Determine the [X, Y] coordinate at the center of the cell enclosing the given text.  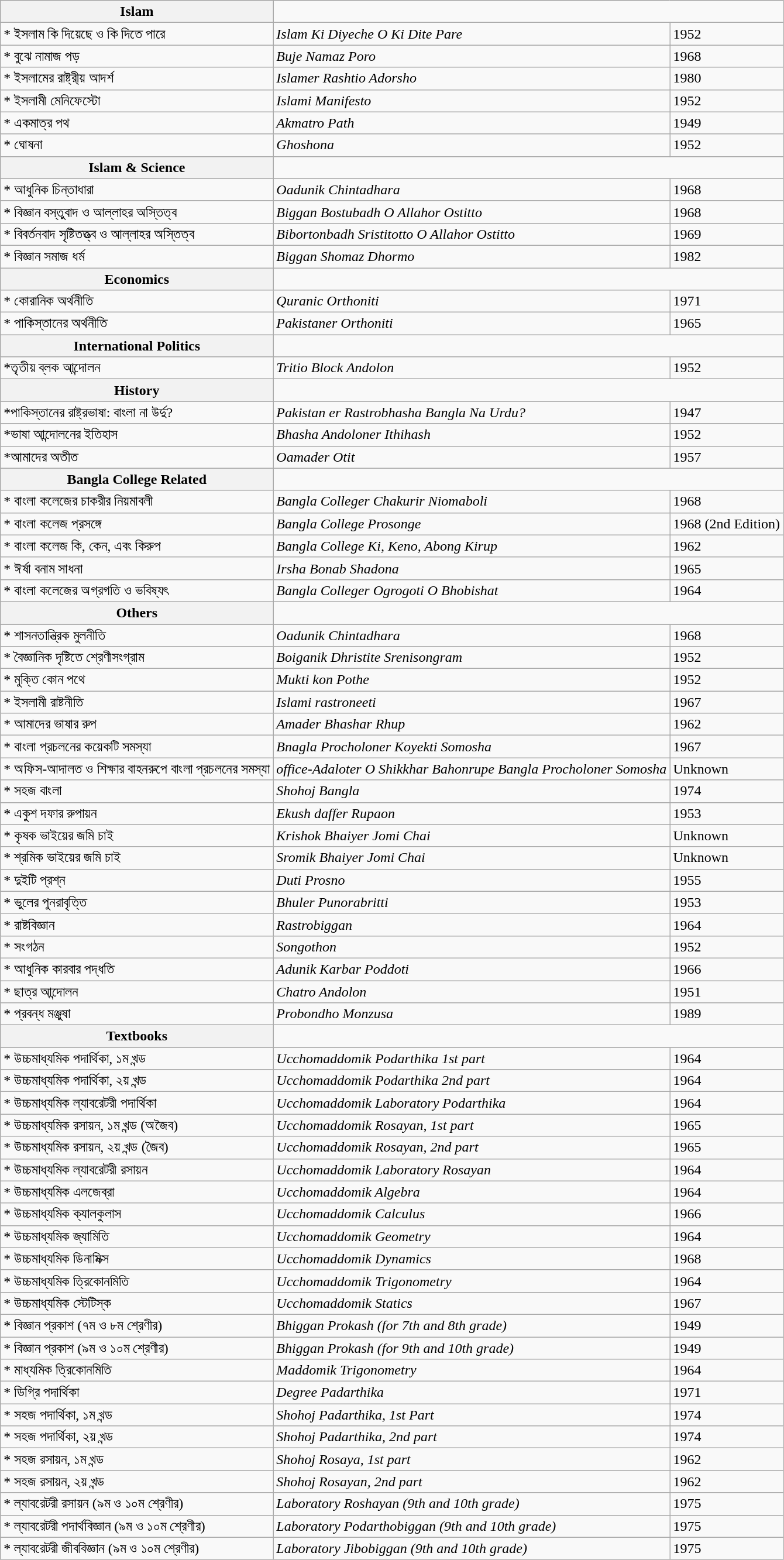
* বিজ্ঞান প্রকাশ (৯ম ও ১০ম শ্রেণীর) [137, 1348]
Bnagla Procholoner Koyekti Somosha [472, 747]
Shohoj Bangla [472, 791]
Ucchomaddomik Algebra [472, 1192]
Laboratory Podarthobiggan (9th and 10th grade) [472, 1526]
* অফিস-আদালত ও শিক্ষার বাহনরুপে বাংলা প্রচলনের সমস্যা [137, 769]
* বাংলা কলেজের অগ্রগতি ও ভবিষ্যৎ [137, 590]
Others [137, 613]
* ঈর্ষা বনাম সাধনা [137, 568]
* সহজ পদার্থিকা, ২য় খন্ড [137, 1437]
1982 [727, 256]
* ভুলের পুনরাবৃত্তি [137, 902]
* উচ্চমাধ্যমিক পদার্থিকা, ১ম খন্ড [137, 1059]
* মুক্তি কোন পথে [137, 680]
Ucchomaddomik Laboratory Rosayan [472, 1170]
Oamader Otit [472, 457]
Chatro Andolon [472, 992]
* ছাত্র আন্দোলন [137, 992]
* উচ্চমাধ্যমিক স্টেটিস্ক [137, 1303]
Shohoj Padarthika, 2nd part [472, 1437]
Shohoj Rosaya, 1st part [472, 1459]
1968 (2nd Edition) [727, 524]
office-Adaloter O Shikkhar Bahonrupe Bangla Procholoner Somosha [472, 769]
Ucchomaddomik Rosayan, 1st part [472, 1125]
* ইসলামী রাষ্টনীতি [137, 702]
* উচ্চমাধ্যমিক ল্যাবরেটরী পদার্থিকা [137, 1103]
Krishok Bhaiyer Jomi Chai [472, 836]
1947 [727, 413]
*পাকিস্তানের রাষ্ট্রভাষা: বাংলা না উর্দু? [137, 413]
Islamer Rashtio Adorsho [472, 78]
1951 [727, 992]
Biggan Shomaz Dhormo [472, 256]
*ভাষা আন্দোলনের ইতিহাস [137, 435]
Ucchomaddomik Rosayan, 2nd part [472, 1147]
Economics [137, 279]
Ucchomaddomik Trigonometry [472, 1281]
Islami Manifesto [472, 101]
Ucchomaddomik Podarthika 2nd part [472, 1081]
Mukti kon Pothe [472, 680]
Bangla Colleger Ogrogoti O Bhobishat [472, 590]
* উচ্চমাধ্যমিক রসায়ন, ১ম খন্ড (অজৈব) [137, 1125]
*তৃতীয় ব্লক আন্দোলন [137, 368]
* ডিগ্রি পদার্থিকা [137, 1393]
* উচ্চমাধ্যমিক জ্যামিতি [137, 1236]
1989 [727, 1014]
* কৃষক ভাইয়ের জমি চাই [137, 836]
* ল্যাবরেটরী পদার্থবিজ্ঞান (৯ম ও ১০ম শ্রেণীর) [137, 1526]
Islam Ki Diyeche O Ki Dite Pare [472, 34]
1980 [727, 78]
Bhasha Andoloner Ithihash [472, 435]
Rastrobiggan [472, 925]
Pakistan er Rastrobhasha Bangla Na Urdu? [472, 413]
Pakistaner Orthoniti [472, 324]
* উচ্চমাধ্যমিক ত্রিকোনমিতি [137, 1281]
Degree Padarthika [472, 1393]
Ucchomaddomik Calculus [472, 1214]
* উচ্চমাধ্যমিক ডিনামিক্স [137, 1259]
* বৈজ্ঞানিক দৃষ্টিতে শ্রেণীসংগ্রাম [137, 658]
* সহজ রসায়ন, ১ম খন্ড [137, 1459]
Shohoj Padarthika, 1st Part [472, 1415]
* আধুনিক কারবার পদ্ধতি [137, 969]
* আমাদের ভাষার রুপ [137, 724]
Bangla College Prosonge [472, 524]
Biggan Bostubadh O Allahor Ostitto [472, 212]
Duti Prosno [472, 880]
* বিবর্তনবাদ সৃষ্টিতত্ত্ব ও আল্লাহর অস্তিত্ব [137, 234]
Ekush daffer Rupaon [472, 813]
* সংগঠন [137, 947]
* শ্রমিক ভাইয়ের জমি চাই [137, 858]
* উচ্চমাধ্যমিক পদার্থিকা, ২য় খন্ড [137, 1081]
Buje Namaz Poro [472, 56]
*আমাদের অতীত [137, 457]
Songothon [472, 947]
* উচ্চমাধ্যমিক ক্যালকুলাস [137, 1214]
* আধুনিক চিন্তাধারা [137, 190]
Quranic Orthoniti [472, 301]
Ucchomaddomik Dynamics [472, 1259]
* বাংলা কলেজ প্রসঙ্গে [137, 524]
* বুঝে নামাজ পড় [137, 56]
Bhiggan Prokash (for 9th and 10th grade) [472, 1348]
* ল্যাবরেটরী রসায়ন (৯ম ও ১০ম শ্রেণীর) [137, 1504]
Ucchomaddomik Podarthika 1st part [472, 1059]
Bangla College Ki, Keno, Abong Kirup [472, 546]
Islami rastroneeti [472, 702]
Ucchomaddomik Laboratory Podarthika [472, 1103]
* দুইটি প্রশ্ন [137, 880]
Shohoj Rosayan, 2nd part [472, 1482]
* ইসলামী মেনিফেস্টো [137, 101]
* ল্যাবরেটরী জীববিজ্ঞান (৯ম ও ১০ম শ্রেণীর) [137, 1548]
1955 [727, 880]
* সহজ বাংলা [137, 791]
* বাংলা প্রচলনের কয়েকটি সমস্যা [137, 747]
1957 [727, 457]
Bibortonbadh Sristitotto O Allahor Ostitto [472, 234]
Textbooks [137, 1036]
International Politics [137, 346]
1969 [727, 234]
Ucchomaddomik Statics [472, 1303]
* সহজ পদার্থিকা, ১ম খন্ড [137, 1415]
* বিজ্ঞান সমাজ ধর্ম [137, 256]
* প্রবন্ধ মঞ্জুষা [137, 1014]
Amader Bhashar Rhup [472, 724]
* উচ্চমাধ্যমিক এলজেব্রা [137, 1192]
* শাসনতান্ত্রিক মুলনীতি [137, 635]
* ঘোষনা [137, 145]
Bangla Colleger Chakurir Niomaboli [472, 501]
History [137, 390]
* মাধ্যমিক ত্রিকোনমিতি [137, 1370]
* উচ্চমাধ্যমিক ল্যাবরেটরী রসায়ন [137, 1170]
Laboratory Roshayan (9th and 10th grade) [472, 1504]
Probondho Monzusa [472, 1014]
Tritio Block Andolon [472, 368]
Laboratory Jibobiggan (9th and 10th grade) [472, 1548]
Bhiggan Prokash (for 7th and 8th grade) [472, 1325]
* বাংলা কলেজ কি, কেন, এবং কিরুপ [137, 546]
Sromik Bhaiyer Jomi Chai [472, 858]
* ইসলাম কি দিয়েছে ও কি দিতে পারে [137, 34]
Bangla College Related [137, 479]
* সহজ রসায়ন, ২য় খন্ড [137, 1482]
* বিজ্ঞান বস্তুবাদ ও আল্লাহর অস্তিত্ব [137, 212]
Irsha Bonab Shadona [472, 568]
Ghoshona [472, 145]
* বিজ্ঞান প্রকাশ (৭ম ও ৮ম শ্রেণীর) [137, 1325]
Bhuler Punorabritti [472, 902]
* উচ্চমাধ্যমিক রসায়ন, ২য় খন্ড (জৈব) [137, 1147]
* পাকিস্তানের অর্থনীতি [137, 324]
* কোরানিক অর্থনীতি [137, 301]
* ইসলামের রাষ্ট্রী্য় আদর্শ [137, 78]
* বাংলা কলেজের চাকরীর নিয়মাবলী [137, 501]
Maddomik Trigonometry [472, 1370]
Islam [137, 12]
Islam & Science [137, 167]
Akmatro Path [472, 123]
* একুশ দফার রুপায়ন [137, 813]
Adunik Karbar Poddoti [472, 969]
Boiganik Dhristite Srenisongram [472, 658]
* রাষ্টবিজ্ঞান [137, 925]
Ucchomaddomik Geometry [472, 1236]
* একমাত্র পথ [137, 123]
